Determine the [X, Y] coordinate at the center of the cell enclosing the given text.  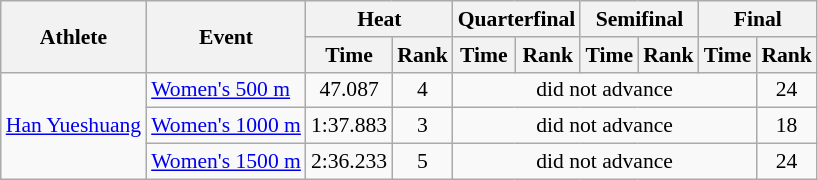
Women's 1500 m [226, 162]
47.087 [349, 90]
Women's 1000 m [226, 126]
18 [786, 126]
Final [758, 19]
4 [422, 90]
Semifinal [639, 19]
Women's 500 m [226, 90]
3 [422, 126]
Quarterfinal [517, 19]
Heat [380, 19]
Athlete [74, 36]
5 [422, 162]
1:37.883 [349, 126]
2:36.233 [349, 162]
Han Yueshuang [74, 126]
Event [226, 36]
